Determine the [x, y] coordinate at the center of the cell enclosing the given text.  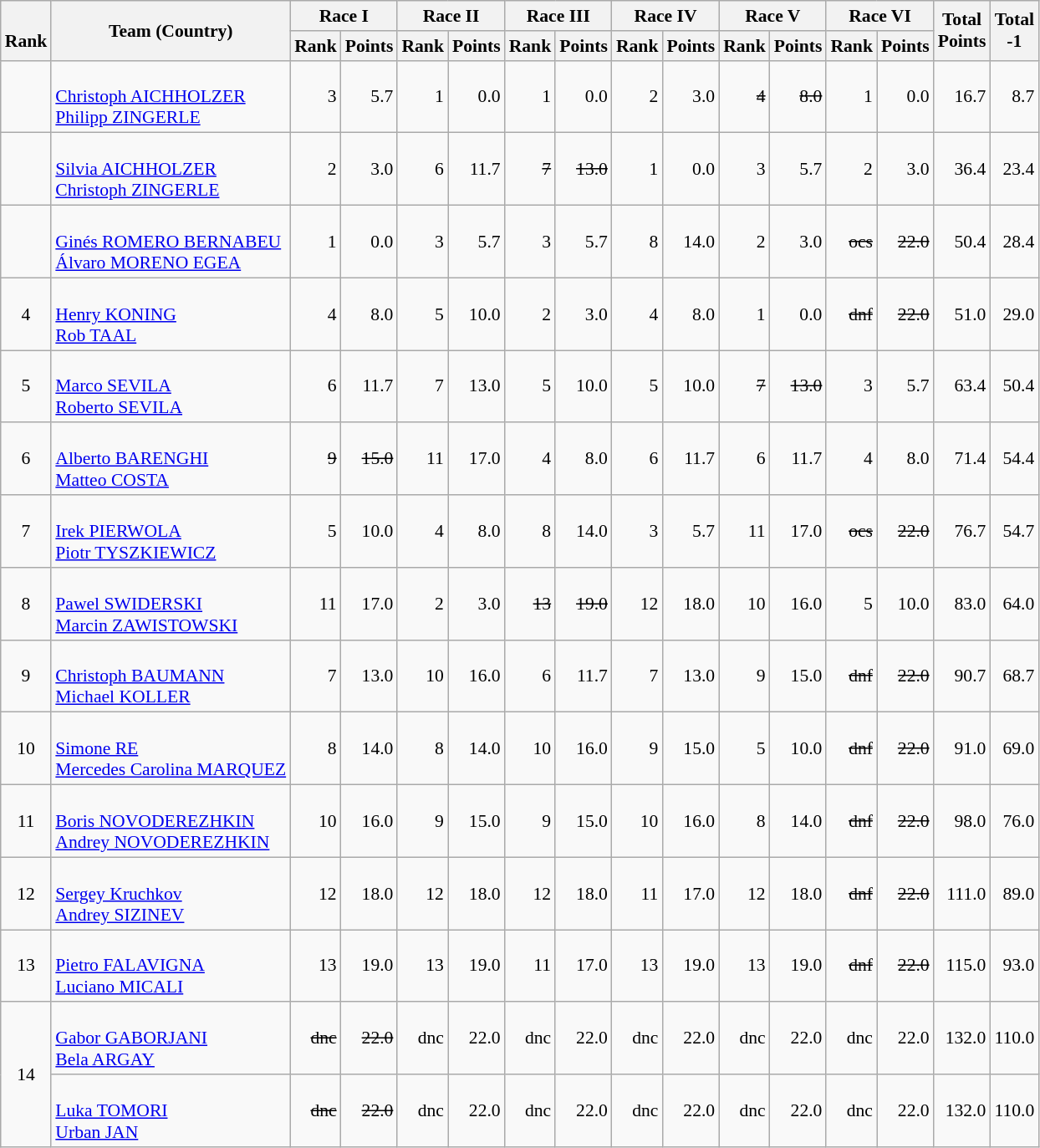
91.0 [962, 749]
64.0 [1014, 604]
Christoph AICHHOLZER Philipp ZINGERLE [171, 97]
Race II [451, 16]
Pawel SWIDERSKI Marcin ZAWISTOWSKI [171, 604]
76.7 [962, 532]
Boris NOVODEREZHKIN Andrey NOVODEREZHKIN [171, 821]
63.4 [962, 386]
90.7 [962, 676]
8.7 [1014, 97]
Sergey Kruchkov Andrey SIZINEV [171, 893]
Gabor GABORJANI Bela ARGAY [171, 1038]
89.0 [1014, 893]
29.0 [1014, 314]
Race III [558, 16]
Alberto BARENGHI Matteo COSTA [171, 460]
Race VI [879, 16]
71.4 [962, 460]
Marco SEVILA Roberto SEVILA [171, 386]
36.4 [962, 169]
98.0 [962, 821]
76.0 [1014, 821]
16.7 [962, 97]
Luka TOMORI Urban JAN [171, 1110]
Race V [772, 16]
111.0 [962, 893]
Irek PIERWOLA Piotr TYSZKIEWICZ [171, 532]
115.0 [962, 967]
68.7 [1014, 676]
Christoph BAUMANN Michael KOLLER [171, 676]
Race I [344, 16]
Silvia AICHHOLZER Christoph ZINGERLE [171, 169]
51.0 [962, 314]
14 [27, 1075]
69.0 [1014, 749]
Total Points [962, 30]
Simone RE Mercedes Carolina MARQUEZ [171, 749]
Pietro FALAVIGNA Luciano MICALI [171, 967]
83.0 [962, 604]
54.4 [1014, 460]
93.0 [1014, 967]
Total-1 [1014, 30]
23.4 [1014, 169]
28.4 [1014, 242]
Race IV [665, 16]
Ginés ROMERO BERNABEU Álvaro MORENO EGEA [171, 242]
Team (Country) [171, 30]
Henry KONING Rob TAAL [171, 314]
54.7 [1014, 532]
